Scan for the cell matching the given text and deliver its [X, Y] coordinate at center. 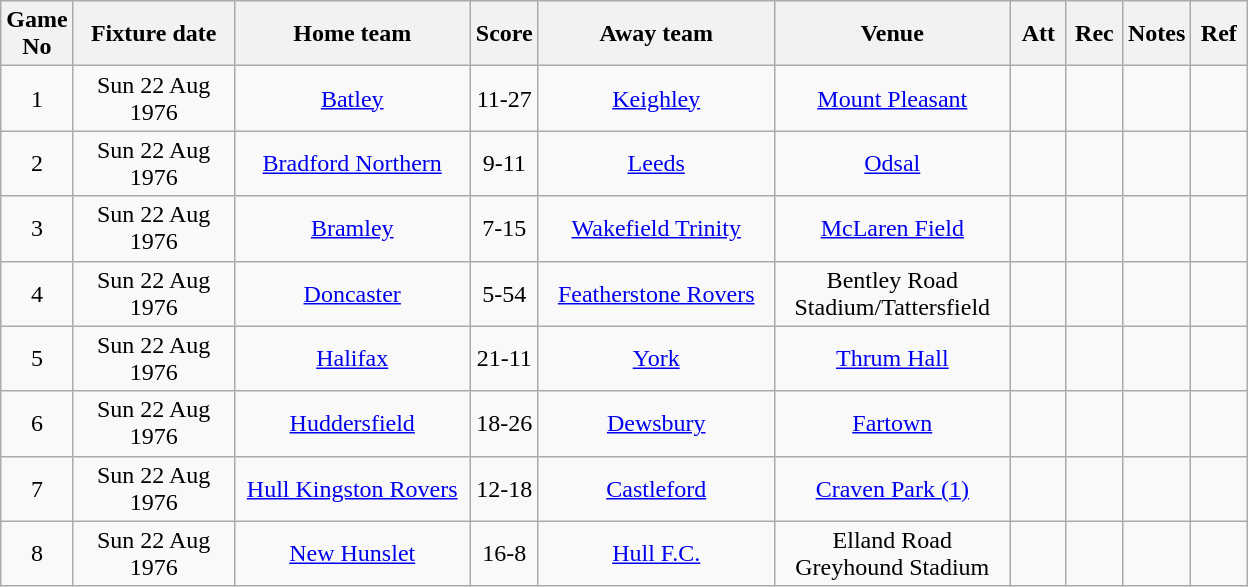
Home team [352, 34]
Wakefield Trinity [656, 228]
Fixture date [154, 34]
7 [37, 488]
New Hunslet [352, 554]
Leeds [656, 164]
York [656, 358]
Castleford [656, 488]
9-11 [504, 164]
Away team [656, 34]
5 [37, 358]
5-54 [504, 294]
Elland Road Greyhound Stadium [892, 554]
Att [1038, 34]
4 [37, 294]
Hull F.C. [656, 554]
Score [504, 34]
Ref [1219, 34]
Batley [352, 98]
Bentley Road Stadium/Tattersfield [892, 294]
8 [37, 554]
12-18 [504, 488]
McLaren Field [892, 228]
Fartown [892, 424]
Venue [892, 34]
18-26 [504, 424]
Bramley [352, 228]
Odsal [892, 164]
Notes [1156, 34]
2 [37, 164]
Featherstone Rovers [656, 294]
Doncaster [352, 294]
16-8 [504, 554]
Keighley [656, 98]
Bradford Northern [352, 164]
Thrum Hall [892, 358]
Craven Park (1) [892, 488]
7-15 [504, 228]
3 [37, 228]
Mount Pleasant [892, 98]
21-11 [504, 358]
1 [37, 98]
11-27 [504, 98]
6 [37, 424]
Hull Kingston Rovers [352, 488]
Halifax [352, 358]
Huddersfield [352, 424]
Rec [1094, 34]
Game No [37, 34]
Dewsbury [656, 424]
